Scan for the cell matching the given text and deliver its (x, y) coordinate at center. 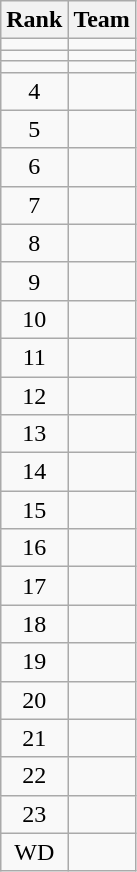
10 (34, 319)
17 (34, 586)
23 (34, 814)
14 (34, 472)
20 (34, 700)
Team (102, 20)
6 (34, 167)
8 (34, 243)
9 (34, 281)
12 (34, 395)
21 (34, 738)
13 (34, 434)
16 (34, 548)
5 (34, 129)
22 (34, 776)
18 (34, 624)
7 (34, 205)
19 (34, 662)
4 (34, 91)
WD (34, 852)
11 (34, 357)
15 (34, 510)
Rank (34, 20)
